Search for the cell housing the specified text and yield its (x, y) center coordinate. 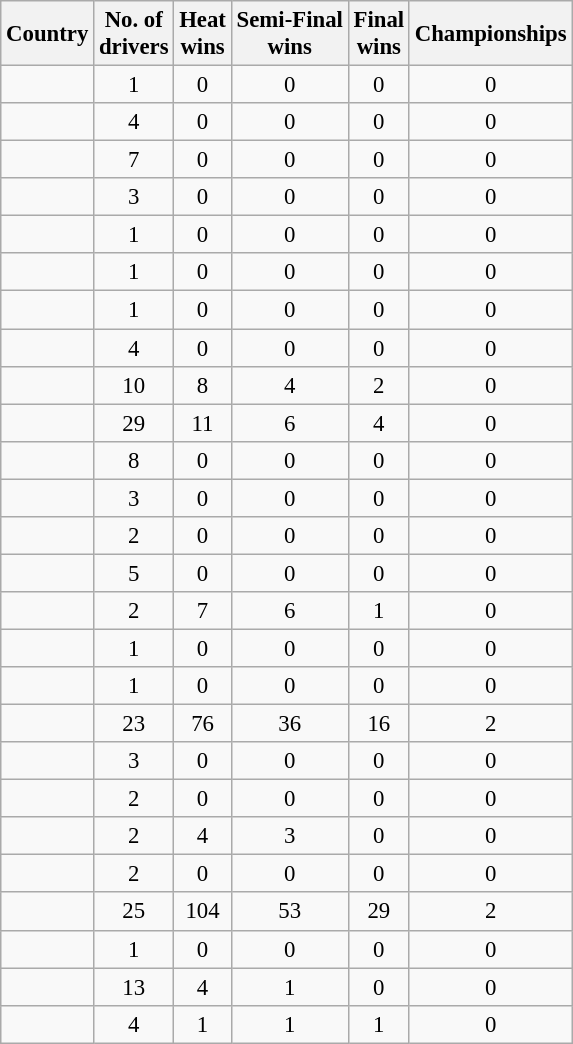
Finalwins (378, 34)
No. ofdrivers (134, 34)
11 (202, 423)
53 (290, 912)
25 (134, 912)
5 (134, 573)
13 (134, 987)
16 (378, 724)
Semi-Finalwins (290, 34)
23 (134, 724)
76 (202, 724)
10 (134, 385)
104 (202, 912)
Championships (490, 34)
Heat wins (202, 34)
36 (290, 724)
Country (48, 34)
